Extract the (x, y) coordinate from the center of the cell holding the provided text.  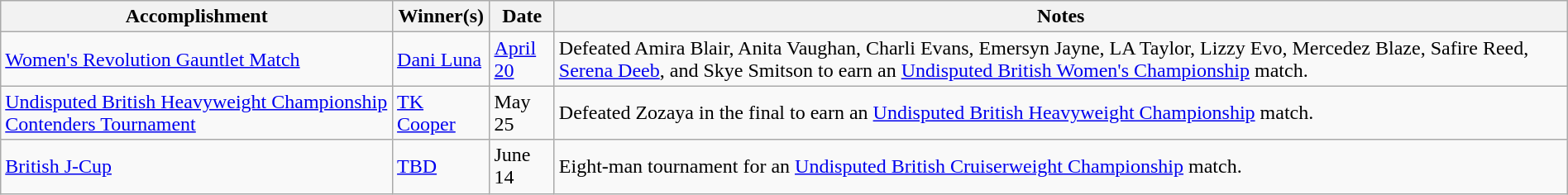
British J-Cup (197, 167)
Winner(s) (442, 17)
April 20 (522, 59)
Undisputed British Heavyweight Championship Contenders Tournament (197, 112)
Accomplishment (197, 17)
May 25 (522, 112)
June 14 (522, 167)
Dani Luna (442, 59)
Date (522, 17)
TK Cooper (442, 112)
Women's Revolution Gauntlet Match (197, 59)
Notes (1060, 17)
Eight-man tournament for an Undisputed British Cruiserweight Championship match. (1060, 167)
Defeated Zozaya in the final to earn an Undisputed British Heavyweight Championship match. (1060, 112)
TBD (442, 167)
